Identify which cell holds the provided text, then report its (X, Y) central coordinate. 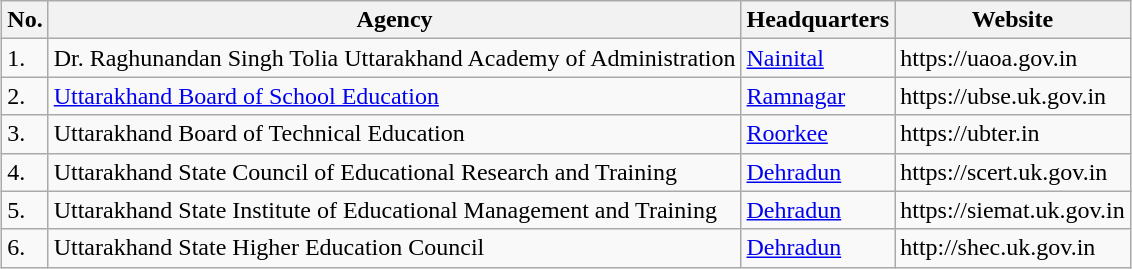
https://ubse.uk.gov.in (1013, 96)
Uttarakhand State Higher Education Council (394, 248)
https://uaoa.gov.in (1013, 58)
3. (25, 134)
Roorkee (818, 134)
http://shec.uk.gov.in (1013, 248)
Headquarters (818, 20)
Ramnagar (818, 96)
https://scert.uk.gov.in (1013, 172)
Uttarakhand State Council of Educational Research and Training (394, 172)
https://siemat.uk.gov.in (1013, 210)
4. (25, 172)
5. (25, 210)
6. (25, 248)
Dr. Raghunandan Singh Tolia Uttarakhand Academy of Administration (394, 58)
Uttarakhand State Institute of Educational Management and Training (394, 210)
Agency (394, 20)
No. (25, 20)
1. (25, 58)
Website (1013, 20)
Uttarakhand Board of School Education (394, 96)
Nainital (818, 58)
2. (25, 96)
Uttarakhand Board of Technical Education (394, 134)
https://ubter.in (1013, 134)
